For the text-containing cell, return its midpoint in (X, Y) coordinate format. 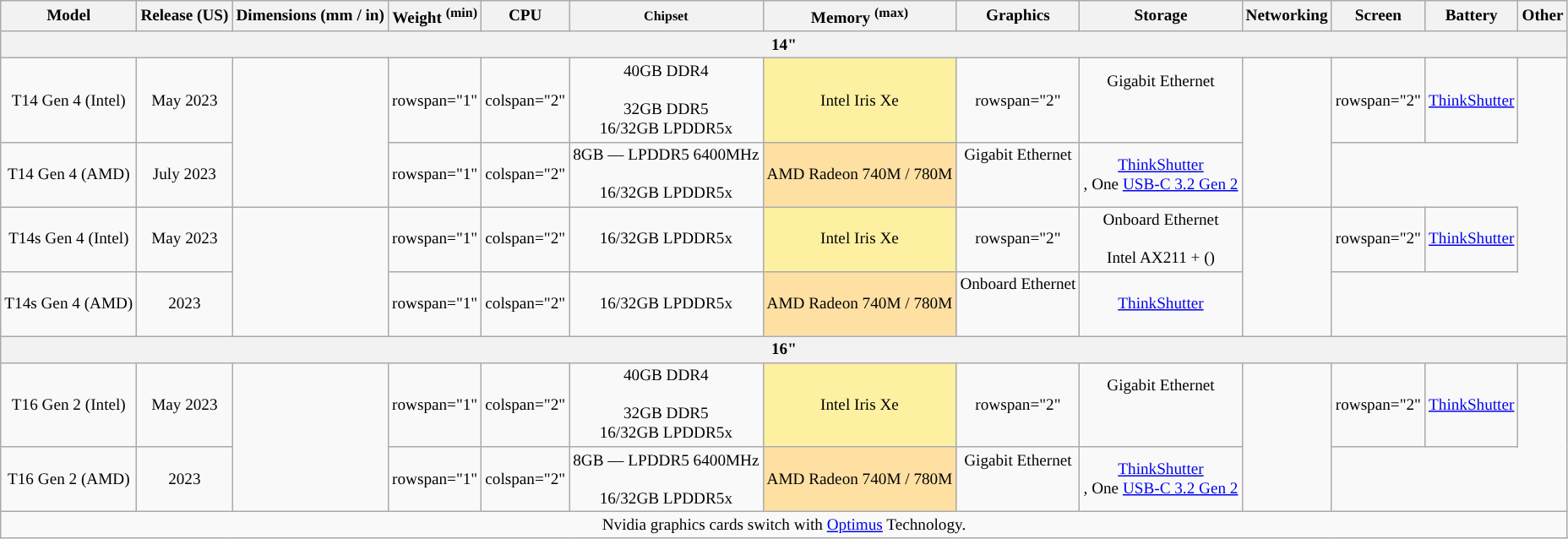
Other (1543, 17)
Networking (1287, 17)
Graphics (1018, 17)
Onboard EthernetIntel AX211 + () (1161, 240)
Dimensions (mm / in) (311, 17)
Weight (min) (434, 17)
T14 Gen 4 (Intel) (69, 100)
T14s Gen 4 (AMD) (69, 304)
Model (69, 17)
16" (784, 350)
Memory (max) (860, 17)
Chipset (666, 17)
14" (784, 45)
Nvidia graphics cards switch with Optimus Technology. (784, 525)
Release (US) (184, 17)
CPU (525, 17)
T14s Gen 4 (Intel) (69, 240)
Screen (1378, 17)
T16 Gen 2 (Intel) (69, 404)
Storage (1161, 17)
T14 Gen 4 (AMD) (69, 174)
Battery (1471, 17)
Onboard Ethernet (1018, 304)
July 2023 (184, 174)
T16 Gen 2 (AMD) (69, 480)
